Scan for the cell matching the given text and deliver its (X, Y) coordinate at center. 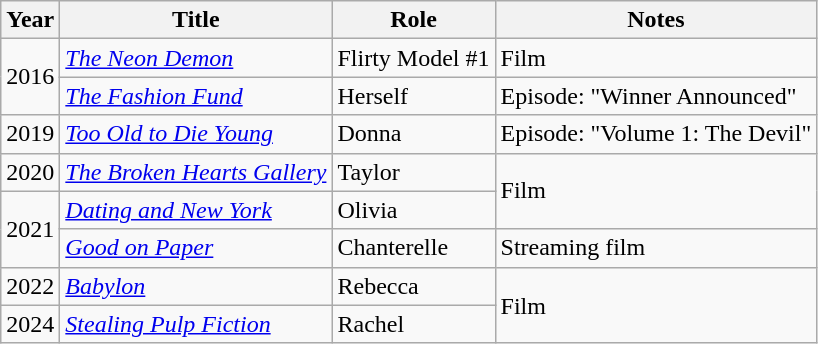
Too Old to Die Young (196, 134)
Year (30, 20)
Flirty Model #1 (414, 58)
2020 (30, 172)
Rebecca (414, 286)
Role (414, 20)
Good on Paper (196, 248)
Notes (656, 20)
Herself (414, 96)
Donna (414, 134)
Title (196, 20)
2022 (30, 286)
Episode: "Volume 1: The Devil" (656, 134)
Babylon (196, 286)
Rachel (414, 324)
2019 (30, 134)
2016 (30, 77)
Chanterelle (414, 248)
Olivia (414, 210)
Dating and New York (196, 210)
Stealing Pulp Fiction (196, 324)
The Neon Demon (196, 58)
Taylor (414, 172)
Episode: "Winner Announced" (656, 96)
The Broken Hearts Gallery (196, 172)
2024 (30, 324)
Streaming film (656, 248)
2021 (30, 229)
The Fashion Fund (196, 96)
